Scan for the cell matching the given text and deliver its [x, y] coordinate at center. 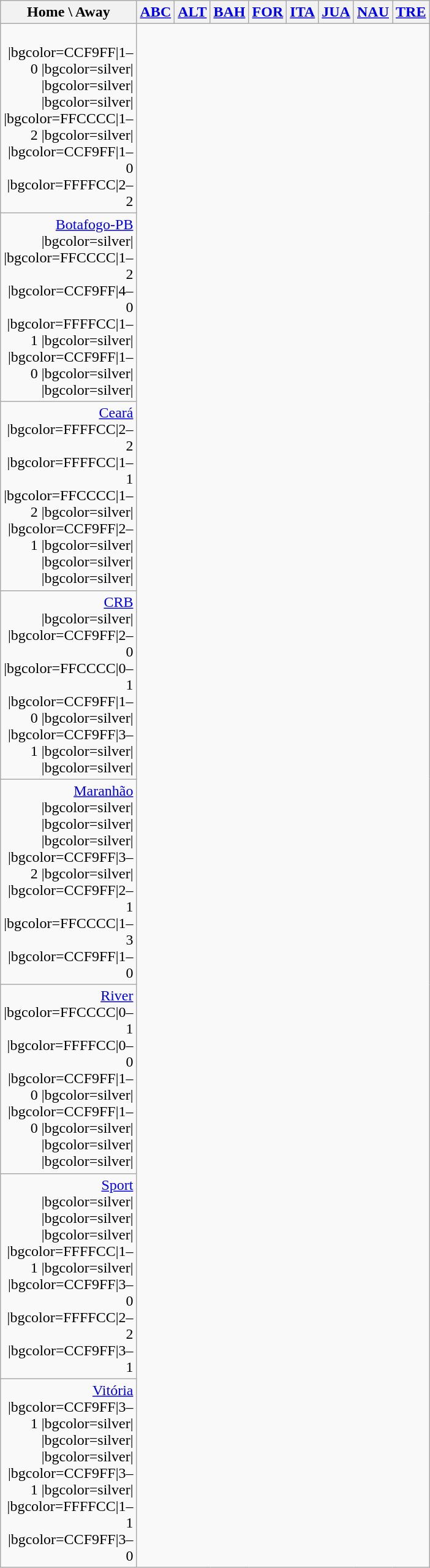
|bgcolor=CCF9FF|1–0 |bgcolor=silver| |bgcolor=silver| |bgcolor=silver| |bgcolor=FFCCCC|1–2 |bgcolor=silver| |bgcolor=CCF9FF|1–0 |bgcolor=FFFFCC|2–2 [69, 118]
BAH [229, 12]
Home \ Away [69, 12]
ITA [303, 12]
JUA [336, 12]
ABC [156, 12]
NAU [372, 12]
FOR [268, 12]
ALT [192, 12]
TRE [411, 12]
